Capture the cell that displays the provided text and extract its (x, y) central coordinate. 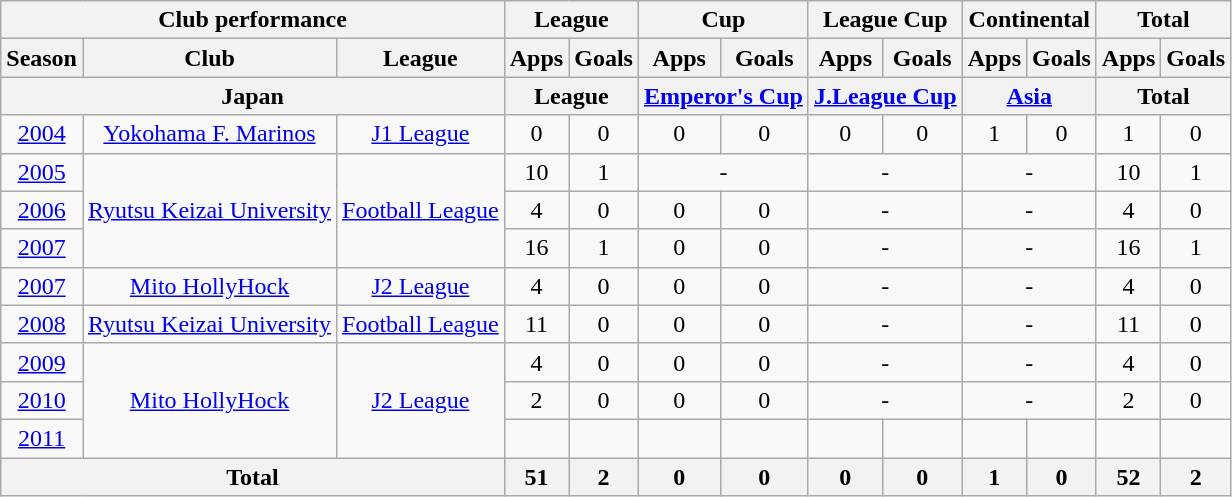
Club performance (253, 20)
J1 League (421, 134)
Season (42, 58)
Japan (253, 96)
Continental (1029, 20)
Emperor's Cup (723, 96)
League Cup (885, 20)
J.League Cup (885, 96)
2010 (42, 400)
Cup (723, 20)
2008 (42, 324)
Yokohama F. Marinos (209, 134)
2005 (42, 172)
52 (1128, 477)
Club (209, 58)
2009 (42, 362)
2006 (42, 210)
2011 (42, 438)
51 (536, 477)
Asia (1029, 96)
2004 (42, 134)
